Detect which cell encompasses the target text, then output its (x, y) center coordinate. 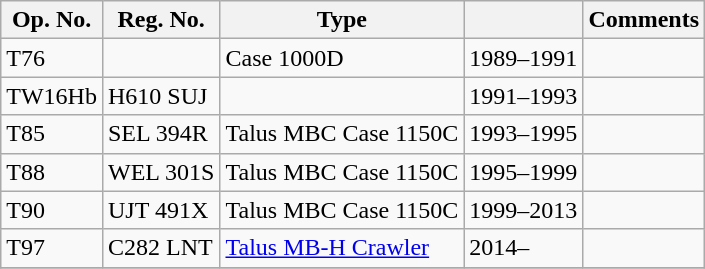
T97 (52, 248)
1991–1993 (524, 96)
2014– (524, 248)
T90 (52, 210)
SEL 394R (160, 134)
Op. No. (52, 20)
Type (342, 20)
Case 1000D (342, 58)
1989–1991 (524, 58)
Talus MB-H Crawler (342, 248)
UJT 491X (160, 210)
WEL 301S (160, 172)
C282 LNT (160, 248)
T76 (52, 58)
1995–1999 (524, 172)
1993–1995 (524, 134)
H610 SUJ (160, 96)
T85 (52, 134)
Reg. No. (160, 20)
Comments (644, 20)
TW16Hb (52, 96)
1999–2013 (524, 210)
T88 (52, 172)
